Scan for the cell matching the given text and deliver its [x, y] coordinate at center. 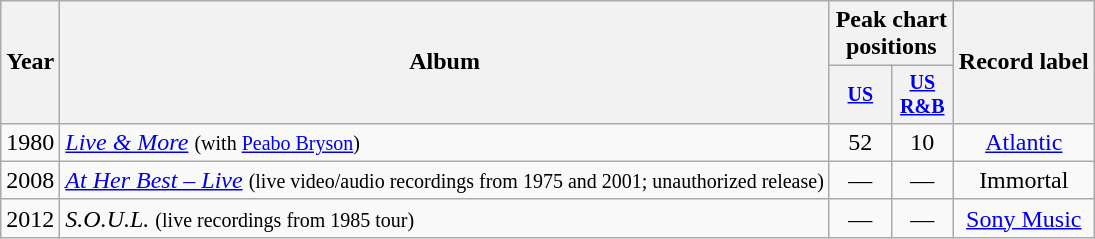
Atlantic [1024, 142]
52 [860, 142]
At Her Best – Live (live video/audio recordings from 1975 and 2001; unauthorized release) [445, 180]
S.O.U.L. (live recordings from 1985 tour) [445, 218]
Immortal [1024, 180]
Record label [1024, 62]
Album [445, 62]
1980 [30, 142]
2012 [30, 218]
2008 [30, 180]
US [860, 94]
Year [30, 62]
Peak chart positions [891, 34]
USR&B [922, 94]
Live & More (with Peabo Bryson) [445, 142]
10 [922, 142]
Sony Music [1024, 218]
